Detect which cell encompasses the target text, then output its (X, Y) center coordinate. 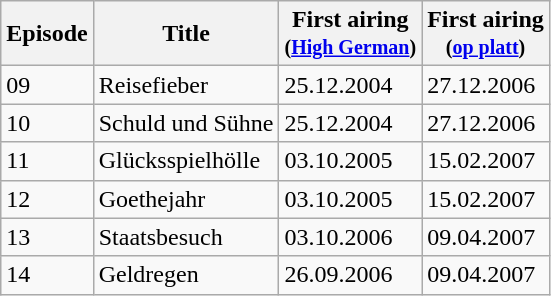
26.09.2006 (350, 275)
Schuld und Sühne (186, 123)
First airing(op platt) (486, 34)
Episode (47, 34)
Staatsbesuch (186, 237)
03.10.2006 (350, 237)
12 (47, 199)
10 (47, 123)
13 (47, 237)
11 (47, 161)
Geldregen (186, 275)
09 (47, 85)
Glücksspielhölle (186, 161)
First airing(High German) (350, 34)
14 (47, 275)
Reisefieber (186, 85)
Title (186, 34)
Goethejahr (186, 199)
